For the text-containing cell, return its midpoint in [X, Y] coordinate format. 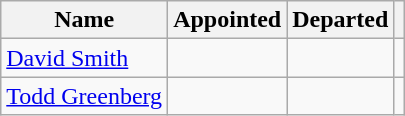
Todd Greenberg [84, 96]
Appointed [228, 20]
David Smith [84, 58]
Name [84, 20]
Departed [340, 20]
